Return [x, y] of the center of cell containing provided text 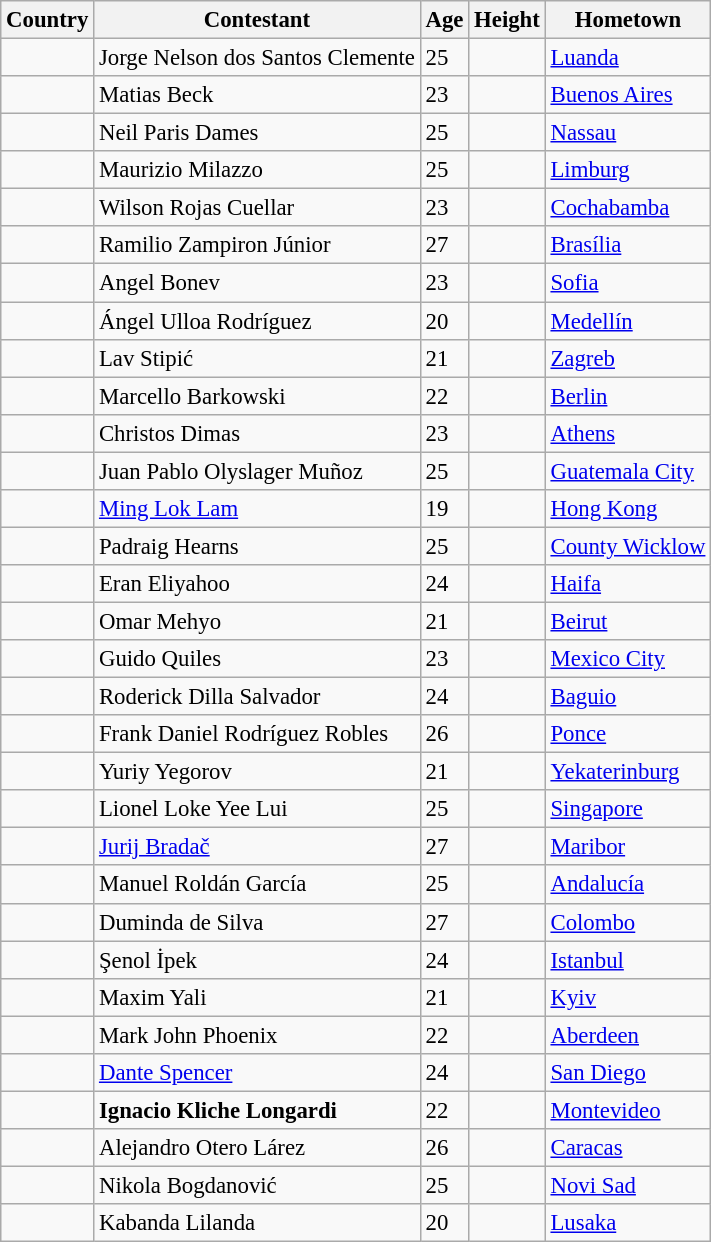
Juan Pablo Olyslager Muñoz [258, 471]
Luanda [628, 58]
Medellín [628, 321]
Novi Sad [628, 1185]
Neil Paris Dames [258, 133]
Lionel Loke Yee Lui [258, 809]
Lav Stipić [258, 358]
Mark John Phoenix [258, 1035]
Height [507, 20]
Duminda de Silva [258, 922]
Şenol İpek [258, 960]
Maribor [628, 847]
Manuel Roldán García [258, 885]
Hong Kong [628, 509]
Andalucía [628, 885]
Caracas [628, 1148]
Beirut [628, 621]
Singapore [628, 809]
Colombo [628, 922]
Sofia [628, 283]
Mexico City [628, 659]
Country [48, 20]
Christos Dimas [258, 433]
Berlin [628, 396]
19 [444, 509]
Ignacio Kliche Longardi [258, 1110]
Dante Spencer [258, 1073]
Guido Quiles [258, 659]
Maxim Yali [258, 997]
Matias Beck [258, 95]
Hometown [628, 20]
Haifa [628, 584]
Lusaka [628, 1223]
Kyiv [628, 997]
Padraig Hearns [258, 546]
Roderick Dilla Salvador [258, 697]
Ángel Ulloa Rodríguez [258, 321]
Yekaterinburg [628, 772]
Brasília [628, 245]
County Wicklow [628, 546]
Alejandro Otero Lárez [258, 1148]
San Diego [628, 1073]
Ramilio Zampiron Júnior [258, 245]
Wilson Rojas Cuellar [258, 208]
Ponce [628, 734]
Buenos Aires [628, 95]
Omar Mehyo [258, 621]
Age [444, 20]
Kabanda Lilanda [258, 1223]
Jorge Nelson dos Santos Clemente [258, 58]
Yuriy Yegorov [258, 772]
Frank Daniel Rodríguez Robles [258, 734]
Eran Eliyahoo [258, 584]
Nikola Bogdanović [258, 1185]
Nassau [628, 133]
Angel Bonev [258, 283]
Montevideo [628, 1110]
Istanbul [628, 960]
Contestant [258, 20]
Marcello Barkowski [258, 396]
Jurij Bradač [258, 847]
Athens [628, 433]
Aberdeen [628, 1035]
Baguio [628, 697]
Zagreb [628, 358]
Guatemala City [628, 471]
Maurizio Milazzo [258, 170]
Cochabamba [628, 208]
Limburg [628, 170]
Ming Lok Lam [258, 509]
